Return (x, y) of the center of cell containing provided text 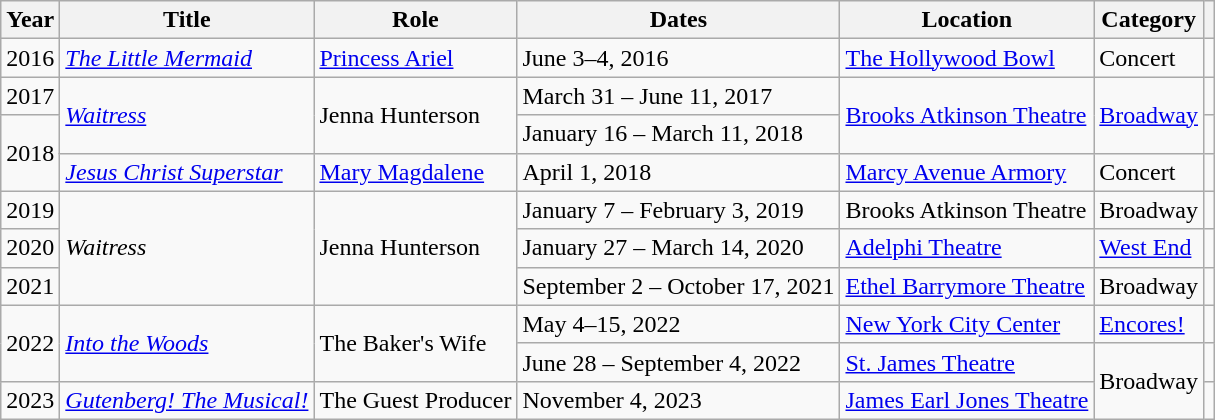
2018 (30, 153)
Into the Woods (187, 343)
Mary Magdalene (416, 172)
2017 (30, 96)
March 31 – June 11, 2017 (678, 96)
Role (416, 20)
Gutenberg! The Musical! (187, 400)
January 7 – February 3, 2019 (678, 210)
September 2 – October 17, 2021 (678, 286)
Marcy Avenue Armory (967, 172)
January 16 – March 11, 2018 (678, 134)
West End (1149, 248)
Ethel Barrymore Theatre (967, 286)
Princess Ariel (416, 58)
The Baker's Wife (416, 343)
2023 (30, 400)
May 4–15, 2022 (678, 324)
2021 (30, 286)
New York City Center (967, 324)
2022 (30, 343)
The Guest Producer (416, 400)
Location (967, 20)
Year (30, 20)
The Hollywood Bowl (967, 58)
The Little Mermaid (187, 58)
January 27 – March 14, 2020 (678, 248)
June 3–4, 2016 (678, 58)
Adelphi Theatre (967, 248)
2020 (30, 248)
James Earl Jones Theatre (967, 400)
June 28 – September 4, 2022 (678, 362)
2019 (30, 210)
Dates (678, 20)
Encores! (1149, 324)
2016 (30, 58)
April 1, 2018 (678, 172)
Category (1149, 20)
St. James Theatre (967, 362)
November 4, 2023 (678, 400)
Jesus Christ Superstar (187, 172)
Title (187, 20)
